From the cell containing the given text, extract its center point as [x, y] coordinate. 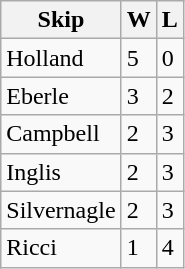
Campbell [61, 134]
Skip [61, 20]
5 [138, 58]
1 [138, 248]
4 [170, 248]
Eberle [61, 96]
Holland [61, 58]
Silvernagle [61, 210]
W [138, 20]
0 [170, 58]
Ricci [61, 248]
Inglis [61, 172]
L [170, 20]
